Capture the cell that displays the provided text and extract its [x, y] central coordinate. 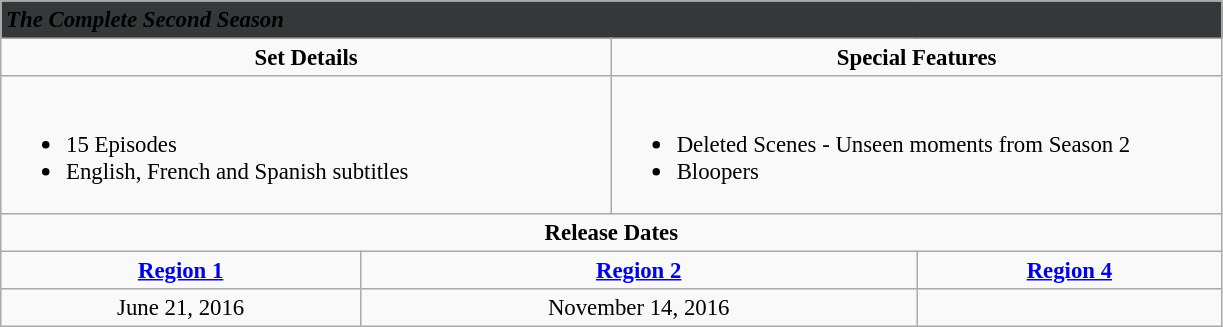
Region 1 [181, 270]
November 14, 2016 [639, 307]
Region 2 [639, 270]
Special Features [916, 58]
Deleted Scenes - Unseen moments from Season 2Bloopers [916, 144]
June 21, 2016 [181, 307]
Release Dates [612, 232]
Set Details [306, 58]
The Complete Second Season [612, 20]
Region 4 [1070, 270]
15 EpisodesEnglish, French and Spanish subtitles [306, 144]
